Detect which cell encompasses the target text, then output its (x, y) center coordinate. 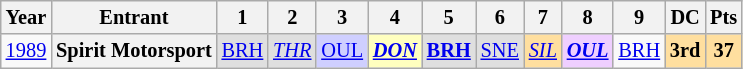
1989 (26, 51)
8 (588, 17)
37 (724, 51)
1 (243, 17)
6 (500, 17)
3 (342, 17)
SIL (543, 51)
9 (639, 17)
DON (395, 51)
5 (449, 17)
Entrant (134, 17)
7 (543, 17)
Year (26, 17)
SNE (500, 51)
THR (292, 51)
Pts (724, 17)
Spirit Motorsport (134, 51)
2 (292, 17)
DC (685, 17)
3rd (685, 51)
4 (395, 17)
